Determine the [X, Y] coordinate at the center of the cell enclosing the given text.  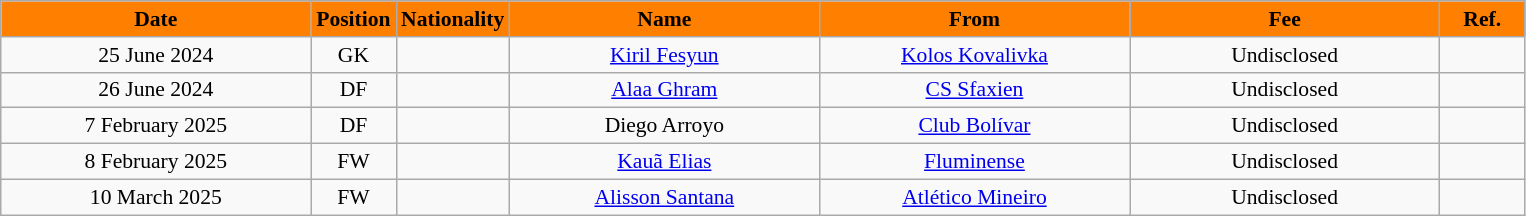
Alisson Santana [664, 197]
26 June 2024 [156, 90]
8 February 2025 [156, 162]
Kauã Elias [664, 162]
Nationality [452, 19]
7 February 2025 [156, 126]
25 June 2024 [156, 55]
10 March 2025 [156, 197]
Kolos Kovalivka [974, 55]
Atlético Mineiro [974, 197]
Ref. [1482, 19]
Club Bolívar [974, 126]
Fee [1285, 19]
Name [664, 19]
Alaa Ghram [664, 90]
Fluminense [974, 162]
CS Sfaxien [974, 90]
Date [156, 19]
GK [354, 55]
Diego Arroyo [664, 126]
Position [354, 19]
Kiril Fesyun [664, 55]
From [974, 19]
